Identify which cell holds the provided text, then report its (x, y) central coordinate. 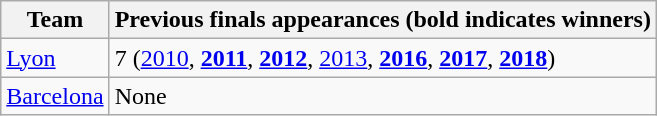
Lyon (55, 58)
None (382, 96)
Team (55, 20)
7 (2010, 2011, 2012, 2013, 2016, 2017, 2018) (382, 58)
Previous finals appearances (bold indicates winners) (382, 20)
Barcelona (55, 96)
